Detect which cell encompasses the target text, then output its [x, y] center coordinate. 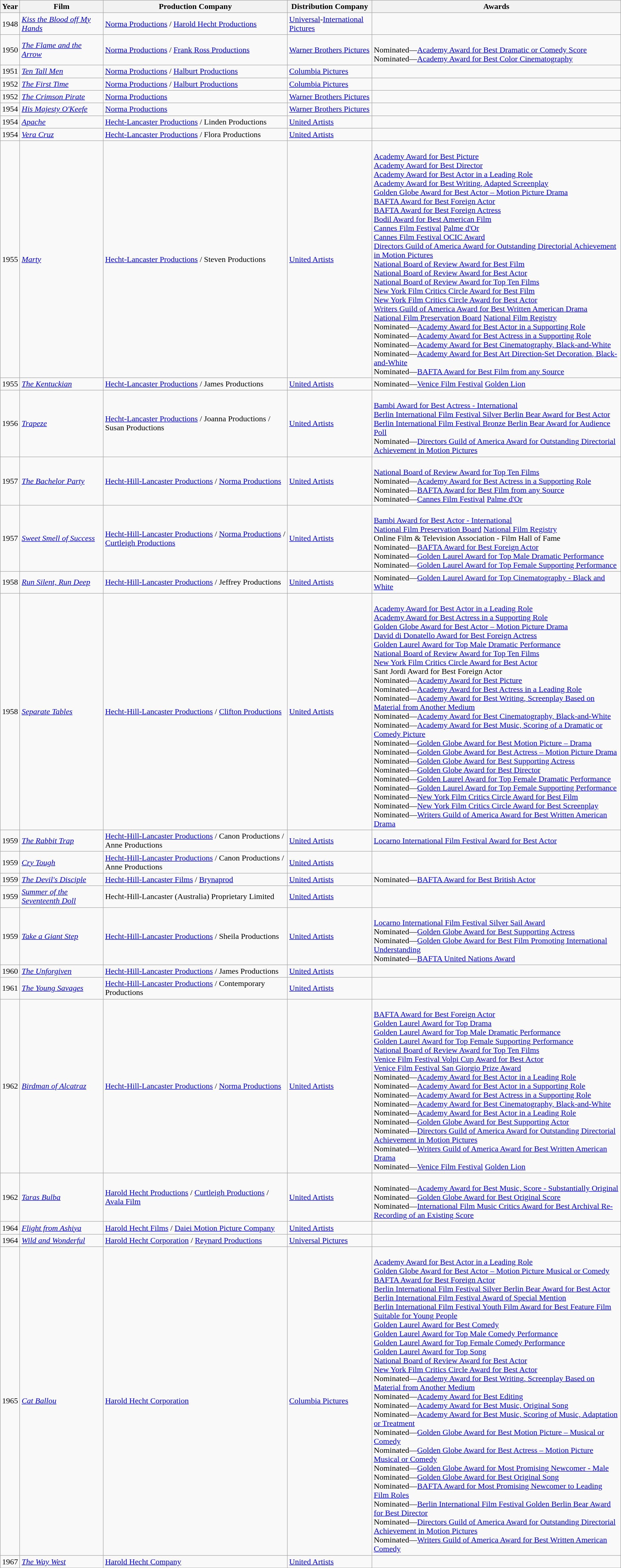
Production Company [195, 7]
Birdman of Alcatraz [62, 1086]
1956 [10, 423]
The First Time [62, 84]
The Unforgiven [62, 971]
Hecht-Hill-Lancaster (Australia) Proprietary Limited [195, 896]
The Young Savages [62, 988]
1948 [10, 24]
The Crimson Pirate [62, 97]
Nominated—Golden Laurel Award for Top Cinematography - Black and White [496, 582]
The Bachelor Party [62, 481]
Run Silent, Run Deep [62, 582]
Hecht-Hill-Lancaster Productions / Contemporary Productions [195, 988]
Harold Hecht Corporation [195, 1401]
The Kentuckian [62, 384]
Trapeze [62, 423]
Sweet Smell of Success [62, 538]
The Devil's Disciple [62, 879]
Harold Hecht Company [195, 1561]
Hecht-Hill-Lancaster Productions / Norma Productions / Curtleigh Productions [195, 538]
1961 [10, 988]
1967 [10, 1561]
Norma Productions / Frank Ross Productions [195, 50]
Harold Hecht Productions / Curtleigh Productions / Avala Film [195, 1197]
1965 [10, 1401]
Harold Hecht Films / Daiei Motion Picture Company [195, 1228]
Hecht-Hill-Lancaster Productions / Sheila Productions [195, 936]
Take a Giant Step [62, 936]
1950 [10, 50]
Wild and Wonderful [62, 1240]
Hecht-Lancaster Productions / Joanna Productions / Susan Productions [195, 423]
Hecht-Hill-Lancaster Films / Brynaprod [195, 879]
Universal-International Pictures [330, 24]
The Way West [62, 1561]
Harold Hecht Corporation / Reynard Productions [195, 1240]
1951 [10, 71]
Nominated—Venice Film Festival Golden Lion [496, 384]
Universal Pictures [330, 1240]
Distribution Company [330, 7]
Hecht-Lancaster Productions / Linden Productions [195, 122]
Cat Ballou [62, 1401]
1960 [10, 971]
Year [10, 7]
Separate Tables [62, 712]
The Flame and the Arrow [62, 50]
His Majesty O'Keefe [62, 109]
Hecht-Lancaster Productions / Steven Productions [195, 259]
Hecht-Hill-Lancaster Productions / Jeffrey Productions [195, 582]
Hecht-Hill-Lancaster Productions / Clifton Productions [195, 712]
Apache [62, 122]
Film [62, 7]
Vera Cruz [62, 134]
Ten Tall Men [62, 71]
Flight from Ashiya [62, 1228]
Norma Productions / Harold Hecht Productions [195, 24]
Summer of the Seventeenth Doll [62, 896]
The Rabbit Trap [62, 841]
Hecht-Lancaster Productions / James Productions [195, 384]
Awards [496, 7]
Kiss the Blood off My Hands [62, 24]
Locarno International Film Festival Award for Best Actor [496, 841]
Nominated—Academy Award for Best Dramatic or Comedy Score Nominated—Academy Award for Best Color Cinematography [496, 50]
Cry Tough [62, 863]
Hecht-Hill-Lancaster Productions / James Productions [195, 971]
Hecht-Lancaster Productions / Flora Productions [195, 134]
Marty [62, 259]
Nominated—BAFTA Award for Best British Actor [496, 879]
Taras Bulba [62, 1197]
